For the text-containing cell, return its midpoint in [x, y] coordinate format. 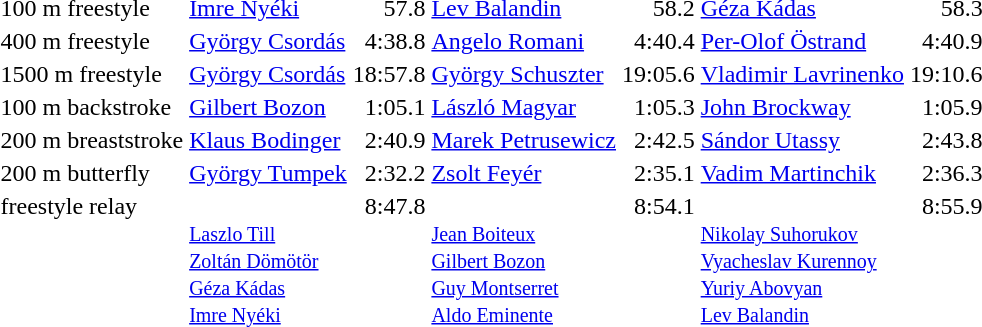
László Magyar [524, 107]
18:57.8 [389, 74]
19:05.6 [658, 74]
2:35.1 [658, 173]
Marek Petrusewicz [524, 140]
Gilbert Bozon [268, 107]
Vadim Martinchik [802, 173]
Vladimir Lavrinenko [802, 74]
John Brockway [802, 107]
4:40.4 [658, 41]
Angelo Romani [524, 41]
György Schuszter [524, 74]
4:38.8 [389, 41]
1:05.1 [389, 107]
György Tumpek [268, 173]
1:05.3 [658, 107]
2:42.5 [658, 140]
Per-Olof Östrand [802, 41]
2:40.9 [389, 140]
Klaus Bodinger [268, 140]
Zsolt Feyér [524, 173]
2:32.2 [389, 173]
Sándor Utassy [802, 140]
